Scan for the cell matching the given text and deliver its (X, Y) coordinate at center. 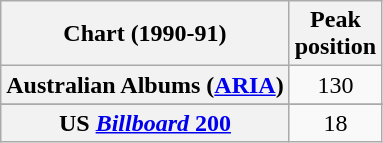
US Billboard 200 (145, 123)
Chart (1990-91) (145, 34)
18 (335, 123)
Peakposition (335, 34)
130 (335, 85)
Australian Albums (ARIA) (145, 85)
